Output the [x, y] coordinate of the center of the cell containing the given text.  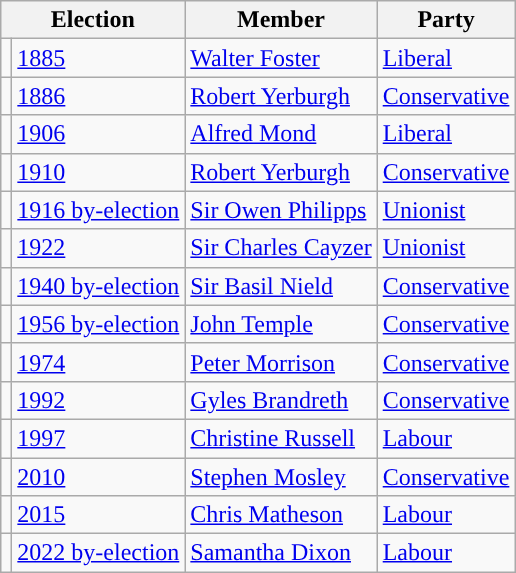
1886 [98, 96]
1974 [98, 362]
Sir Basil Nield [281, 286]
1885 [98, 58]
1997 [98, 438]
1906 [98, 134]
1940 by-election [98, 286]
2010 [98, 477]
Alfred Mond [281, 134]
Gyles Brandreth [281, 400]
2022 by-election [98, 553]
John Temple [281, 324]
Christine Russell [281, 438]
Sir Charles Cayzer [281, 248]
1992 [98, 400]
Walter Foster [281, 58]
Election [93, 20]
Sir Owen Philipps [281, 210]
Peter Morrison [281, 362]
2015 [98, 515]
Samantha Dixon [281, 553]
1956 by-election [98, 324]
Chris Matheson [281, 515]
1922 [98, 248]
Stephen Mosley [281, 477]
Member [281, 20]
1916 by-election [98, 210]
1910 [98, 172]
Party [446, 20]
